Extract the (X, Y) coordinate from the center of the cell holding the provided text.  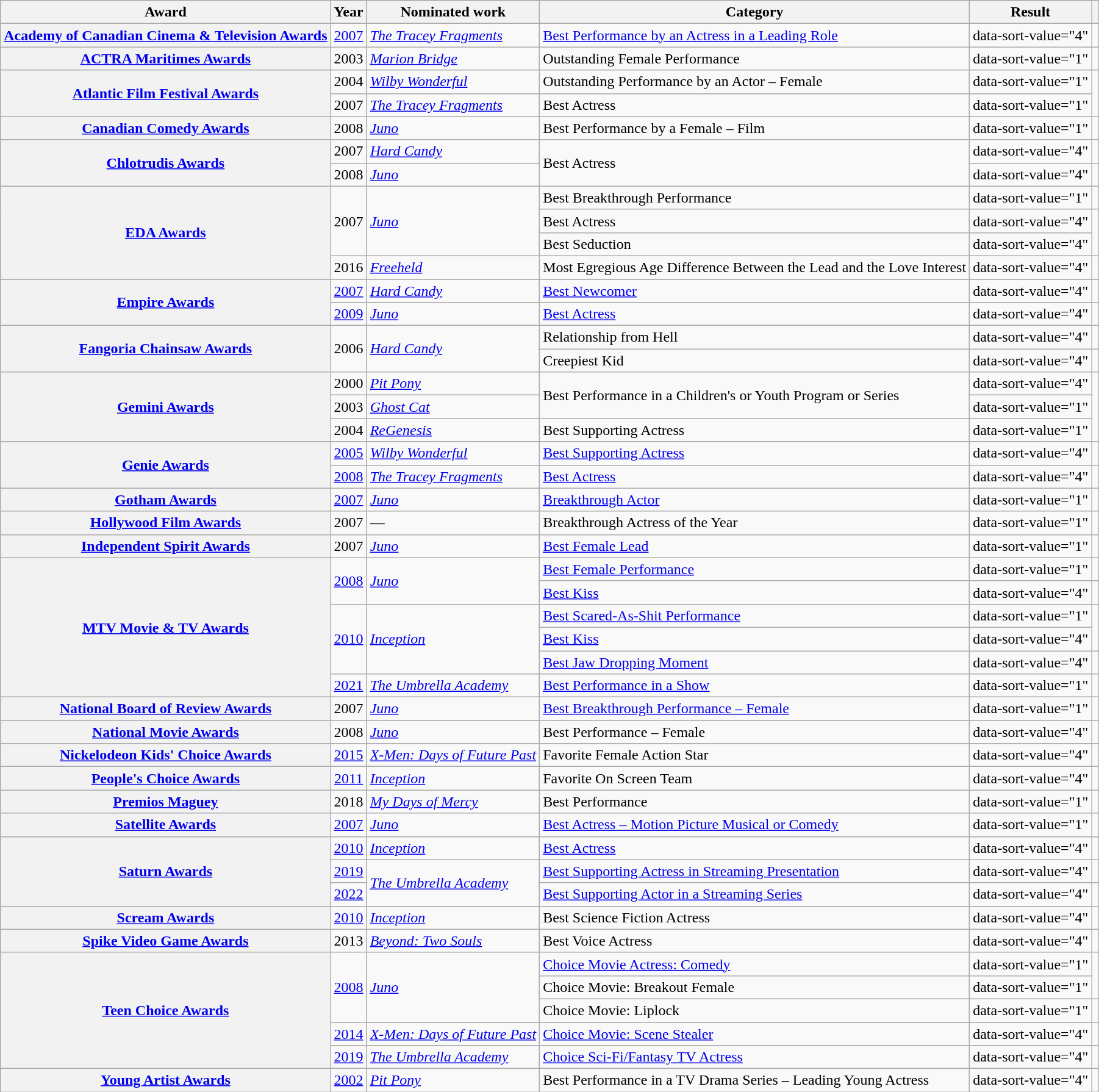
Best Seduction (755, 244)
Creepiest Kid (755, 361)
Choice Movie: Breakout Female (755, 987)
Category (755, 12)
Spike Video Game Awards (166, 941)
Scream Awards (166, 918)
Most Egregious Age Difference Between the Lead and the Love Interest (755, 267)
2009 (349, 314)
Best Female Performance (755, 569)
Saturn Awards (166, 871)
Relationship from Hell (755, 337)
2021 (349, 686)
Favorite On Screen Team (755, 778)
Empire Awards (166, 303)
Best Performance by an Actress in a Leading Role (755, 35)
Best Performance in a Show (755, 686)
Best Performance in a Children's or Youth Program or Series (755, 395)
Choice Movie Actress: Comedy (755, 964)
Favorite Female Action Star (755, 755)
Fangoria Chainsaw Awards (166, 349)
Atlantic Film Festival Awards (166, 93)
ACTRA Maritimes Awards (166, 59)
Young Artist Awards (166, 1080)
2015 (349, 755)
Gotham Awards (166, 500)
Ghost Cat (453, 407)
Breakthrough Actress of the Year (755, 523)
Best Actress – Motion Picture Musical or Comedy (755, 825)
2014 (349, 1034)
Best Female Lead (755, 546)
Choice Sci-Fi/Fantasy TV Actress (755, 1057)
Outstanding Performance by an Actor – Female (755, 82)
Best Performance – Female (755, 732)
Independent Spirit Awards (166, 546)
ReGenesis (453, 430)
Choice Movie: Scene Stealer (755, 1034)
Result (1031, 12)
Marion Bridge (453, 59)
Premios Maguey (166, 802)
National Board of Review Awards (166, 709)
Satellite Awards (166, 825)
2013 (349, 941)
Hollywood Film Awards (166, 523)
Best Breakthrough Performance – Female (755, 709)
Best Voice Actress (755, 941)
My Days of Mercy (453, 802)
Best Performance by a Female – Film (755, 128)
2000 (349, 384)
Best Science Fiction Actress (755, 918)
Genie Awards (166, 465)
Gemini Awards (166, 407)
National Movie Awards (166, 732)
— (453, 523)
Nominated work (453, 12)
Choice Movie: Liplock (755, 1010)
2016 (349, 267)
EDA Awards (166, 232)
Nickelodeon Kids' Choice Awards (166, 755)
Best Supporting Actress in Streaming Presentation (755, 871)
Award (166, 12)
Academy of Canadian Cinema & Television Awards (166, 35)
Beyond: Two Souls (453, 941)
Best Jaw Dropping Moment (755, 662)
Best Breakthrough Performance (755, 198)
2005 (349, 453)
2011 (349, 778)
Best Performance (755, 802)
Chlotrudis Awards (166, 163)
Canadian Comedy Awards (166, 128)
2002 (349, 1080)
People's Choice Awards (166, 778)
Outstanding Female Performance (755, 59)
2018 (349, 802)
Best Newcomer (755, 291)
Best Supporting Actor in a Streaming Series (755, 894)
Freeheld (453, 267)
Best Scared-As-Shit Performance (755, 616)
Breakthrough Actor (755, 500)
Year (349, 12)
MTV Movie & TV Awards (166, 627)
Best Performance in a TV Drama Series – Leading Young Actress (755, 1080)
2022 (349, 894)
Teen Choice Awards (166, 1010)
2006 (349, 349)
